Extract the (x, y) coordinate from the center of the cell holding the provided text.  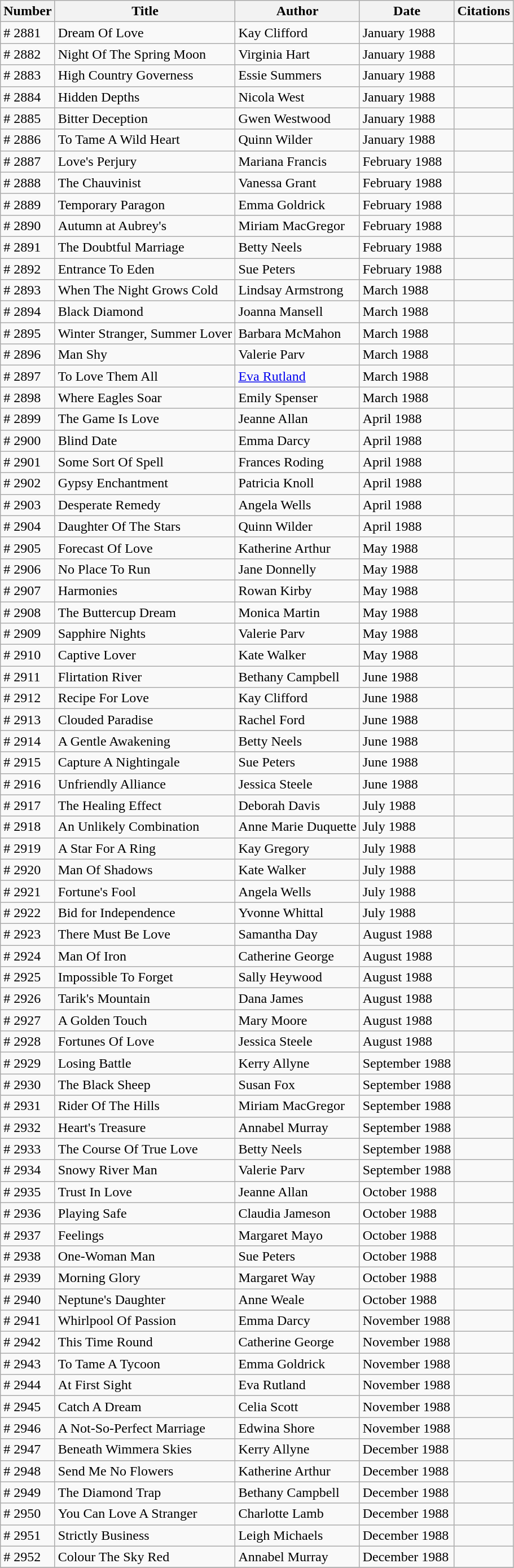
# 2900 (28, 441)
Bid for Independence (145, 913)
Date (407, 11)
Where Eagles Soar (145, 398)
# 2901 (28, 462)
Desperate Remedy (145, 505)
Fortunes Of Love (145, 1042)
# 2916 (28, 784)
Nicola West (297, 97)
# 2921 (28, 891)
Edwina Shore (297, 1428)
Rowan Kirby (297, 591)
Dana James (297, 999)
# 2946 (28, 1428)
# 2899 (28, 419)
# 2889 (28, 204)
The Healing Effect (145, 805)
# 2911 (28, 677)
# 2909 (28, 634)
Entrance To Eden (145, 269)
# 2887 (28, 161)
# 2943 (28, 1364)
# 2913 (28, 720)
# 2910 (28, 655)
# 2906 (28, 569)
Margaret Mayo (297, 1235)
Barbara McMahon (297, 333)
Flirtation River (145, 677)
Man Shy (145, 355)
# 2939 (28, 1278)
Fortune's Fool (145, 891)
At First Sight (145, 1385)
# 2912 (28, 698)
# 2902 (28, 483)
# 2940 (28, 1299)
# 2922 (28, 913)
# 2915 (28, 763)
Heart's Treasure (145, 1127)
Man Of Iron (145, 956)
# 2881 (28, 33)
# 2935 (28, 1192)
# 2941 (28, 1321)
When The Night Grows Cold (145, 290)
# 2927 (28, 1020)
Trust In Love (145, 1192)
# 2951 (28, 1535)
Man Of Shadows (145, 870)
Forecast Of Love (145, 548)
# 2888 (28, 183)
Susan Fox (297, 1085)
# 2903 (28, 505)
# 2905 (28, 548)
Temporary Paragon (145, 204)
Captive Lover (145, 655)
Claudia Jameson (297, 1213)
Send Me No Flowers (145, 1471)
# 2907 (28, 591)
# 2884 (28, 97)
Deborah Davis (297, 805)
To Tame A Wild Heart (145, 140)
Jane Donnelly (297, 569)
There Must Be Love (145, 934)
Gypsy Enchantment (145, 483)
Winter Stranger, Summer Lover (145, 333)
Strictly Business (145, 1535)
You Can Love A Stranger (145, 1514)
Sapphire Nights (145, 634)
# 2928 (28, 1042)
# 2931 (28, 1106)
Essie Summers (297, 76)
Kay Gregory (297, 848)
# 2947 (28, 1450)
Neptune's Daughter (145, 1299)
Celia Scott (297, 1407)
Bitter Deception (145, 118)
# 2914 (28, 741)
Beneath Wimmera Skies (145, 1450)
# 2952 (28, 1557)
A Gentle Awakening (145, 741)
Colour The Sky Red (145, 1557)
The Game Is Love (145, 419)
Recipe For Love (145, 698)
# 2892 (28, 269)
Harmonies (145, 591)
Unfriendly Alliance (145, 784)
Losing Battle (145, 1063)
Night Of The Spring Moon (145, 54)
A Golden Touch (145, 1020)
Morning Glory (145, 1278)
Patricia Knoll (297, 483)
The Buttercup Dream (145, 612)
Playing Safe (145, 1213)
# 2945 (28, 1407)
# 2942 (28, 1342)
# 2885 (28, 118)
Dream Of Love (145, 33)
# 2918 (28, 827)
Mariana Francis (297, 161)
The Diamond Trap (145, 1492)
# 2920 (28, 870)
# 2923 (28, 934)
Rider Of The Hills (145, 1106)
Yvonne Whittal (297, 913)
# 2930 (28, 1085)
Blind Date (145, 441)
Author (297, 11)
Some Sort Of Spell (145, 462)
# 2924 (28, 956)
Frances Roding (297, 462)
This Time Round (145, 1342)
# 2933 (28, 1149)
To Love Them All (145, 376)
# 2883 (28, 76)
Anne Marie Duquette (297, 827)
# 2896 (28, 355)
# 2936 (28, 1213)
Monica Martin (297, 612)
A Star For A Ring (145, 848)
# 2934 (28, 1170)
# 2904 (28, 526)
Lindsay Armstrong (297, 290)
Vanessa Grant (297, 183)
The Chauvinist (145, 183)
# 2937 (28, 1235)
# 2938 (28, 1256)
Daughter Of The Stars (145, 526)
Love's Perjury (145, 161)
# 2882 (28, 54)
# 2897 (28, 376)
# 2893 (28, 290)
Citations (484, 11)
Tarik's Mountain (145, 999)
Mary Moore (297, 1020)
# 2950 (28, 1514)
One-Woman Man (145, 1256)
# 2891 (28, 247)
Emily Spenser (297, 398)
# 2908 (28, 612)
# 2886 (28, 140)
# 2894 (28, 312)
# 2948 (28, 1471)
Whirlpool Of Passion (145, 1321)
Joanna Mansell (297, 312)
Snowy River Man (145, 1170)
Margaret Way (297, 1278)
Capture A Nightingale (145, 763)
The Course Of True Love (145, 1149)
No Place To Run (145, 569)
To Tame A Tycoon (145, 1364)
Catch A Dream (145, 1407)
High Country Governess (145, 76)
Sally Heywood (297, 977)
# 2949 (28, 1492)
Samantha Day (297, 934)
Hidden Depths (145, 97)
Number (28, 11)
Leigh Michaels (297, 1535)
Charlotte Lamb (297, 1514)
The Black Sheep (145, 1085)
# 2944 (28, 1385)
Feelings (145, 1235)
An Unlikely Combination (145, 827)
# 2926 (28, 999)
Gwen Westwood (297, 118)
# 2917 (28, 805)
# 2925 (28, 977)
Virginia Hart (297, 54)
Black Diamond (145, 312)
# 2929 (28, 1063)
The Doubtful Marriage (145, 247)
# 2932 (28, 1127)
Title (145, 11)
# 2919 (28, 848)
A Not-So-Perfect Marriage (145, 1428)
# 2898 (28, 398)
Clouded Paradise (145, 720)
Autumn at Aubrey's (145, 226)
Impossible To Forget (145, 977)
# 2895 (28, 333)
Rachel Ford (297, 720)
# 2890 (28, 226)
Anne Weale (297, 1299)
